Pinpoint the cell where the given text exists, returning its [X, Y] midpoint coordinate. 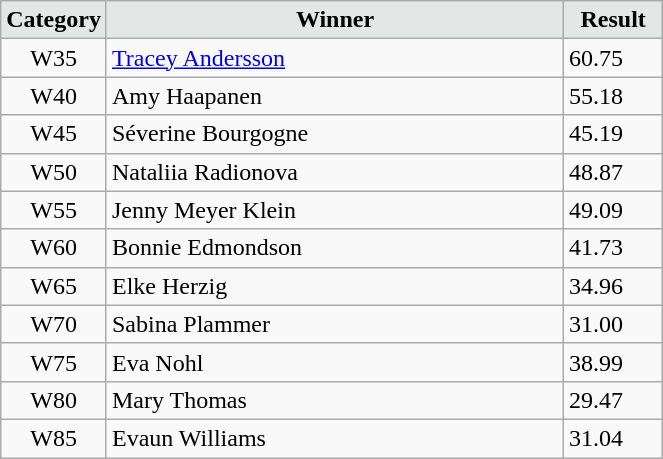
Evaun Williams [334, 438]
Eva Nohl [334, 362]
W45 [54, 134]
45.19 [614, 134]
48.87 [614, 172]
Tracey Andersson [334, 58]
W35 [54, 58]
Séverine Bourgogne [334, 134]
Mary Thomas [334, 400]
Result [614, 20]
Sabina Plammer [334, 324]
W55 [54, 210]
49.09 [614, 210]
W70 [54, 324]
38.99 [614, 362]
W75 [54, 362]
Jenny Meyer Klein [334, 210]
31.00 [614, 324]
W60 [54, 248]
60.75 [614, 58]
29.47 [614, 400]
W85 [54, 438]
Category [54, 20]
Elke Herzig [334, 286]
W50 [54, 172]
31.04 [614, 438]
Amy Haapanen [334, 96]
W65 [54, 286]
W40 [54, 96]
W80 [54, 400]
Nataliia Radionova [334, 172]
41.73 [614, 248]
Bonnie Edmondson [334, 248]
Winner [334, 20]
55.18 [614, 96]
34.96 [614, 286]
